Detect which cell encompasses the target text, then output its [x, y] center coordinate. 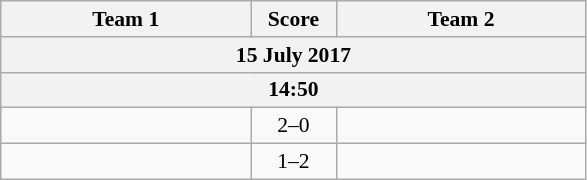
Team 1 [126, 19]
Team 2 [461, 19]
Score [294, 19]
15 July 2017 [294, 55]
1–2 [294, 162]
2–0 [294, 126]
14:50 [294, 90]
